Output the (X, Y) coordinate of the center of the cell containing the given text.  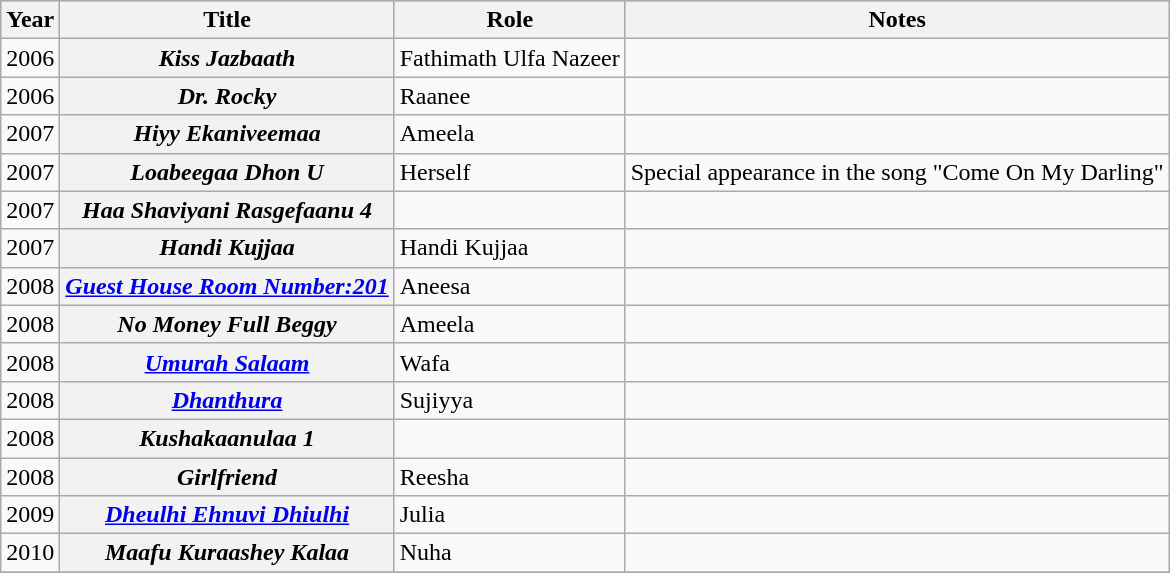
Fathimath Ulfa Nazeer (510, 58)
2009 (30, 515)
Role (510, 20)
Umurah Salaam (227, 362)
Dhanthura (227, 400)
Notes (897, 20)
Maafu Kuraashey Kalaa (227, 553)
No Money Full Beggy (227, 324)
Kushakaanulaa 1 (227, 438)
Kiss Jazbaath (227, 58)
Aneesa (510, 286)
Dheulhi Ehnuvi Dhiulhi (227, 515)
Year (30, 20)
Girlfriend (227, 477)
Special appearance in the song "Come On My Darling" (897, 172)
Loabeegaa Dhon U (227, 172)
Raanee (510, 96)
Dr. Rocky (227, 96)
2010 (30, 553)
Herself (510, 172)
Guest House Room Number:201 (227, 286)
Title (227, 20)
Julia (510, 515)
Sujiyya (510, 400)
Reesha (510, 477)
Haa Shaviyani Rasgefaanu 4 (227, 210)
Hiyy Ekaniveemaa (227, 134)
Nuha (510, 553)
Wafa (510, 362)
